Return the [X, Y] coordinate for the center point of the cell that contains the specified text.  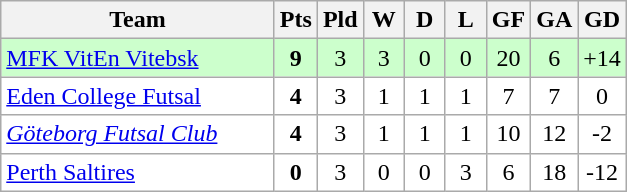
Team [138, 20]
Eden College Futsal [138, 96]
MFK VitEn Vitebsk [138, 58]
L [466, 20]
GF [508, 20]
Pts [296, 20]
18 [554, 172]
GA [554, 20]
Perth Saltires [138, 172]
Göteborg Futsal Club [138, 134]
-12 [602, 172]
W [384, 20]
Pld [340, 20]
D [424, 20]
12 [554, 134]
10 [508, 134]
-2 [602, 134]
9 [296, 58]
GD [602, 20]
+14 [602, 58]
20 [508, 58]
